Find where the given text appears and provide that cell's center as [x, y] coordinate. 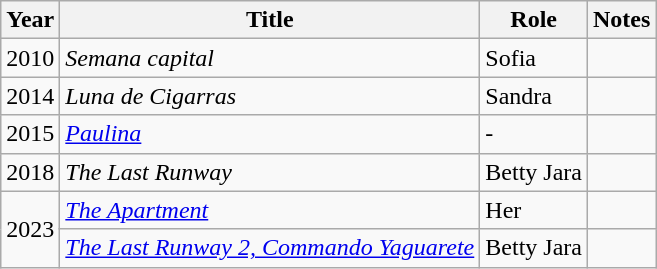
The Apartment [270, 210]
2018 [30, 172]
Sofia [534, 58]
2023 [30, 229]
Sandra [534, 96]
The Last Runway [270, 172]
2014 [30, 96]
Her [534, 210]
2015 [30, 134]
Paulina [270, 134]
Year [30, 20]
Role [534, 20]
Notes [621, 20]
The Last Runway 2, Commando Yaguarete [270, 248]
2010 [30, 58]
Title [270, 20]
Luna de Cigarras [270, 96]
Semana capital [270, 58]
- [534, 134]
